Pinpoint the cell where the given text exists, returning its (x, y) midpoint coordinate. 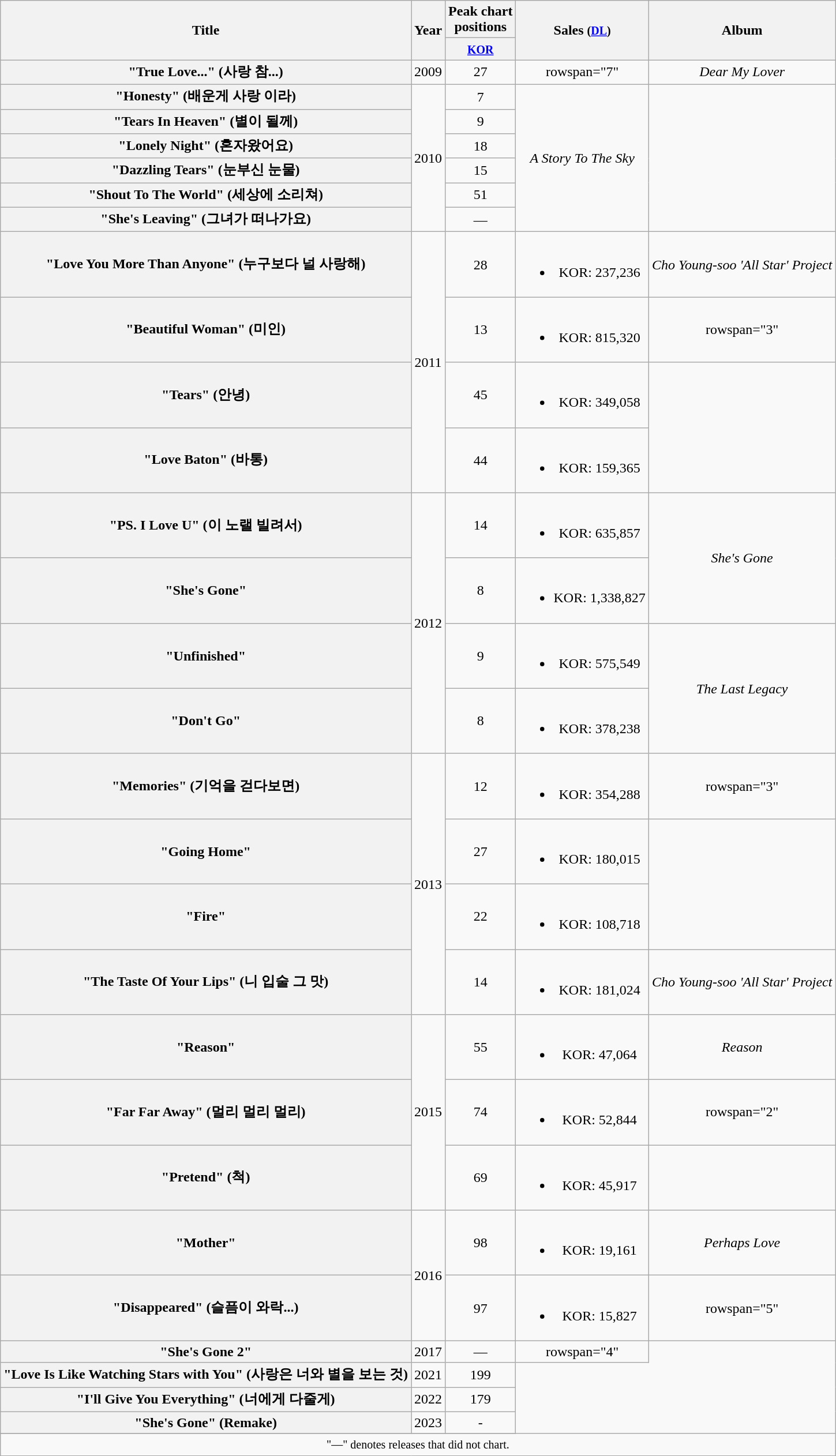
"Fire" (206, 916)
"Going Home" (206, 851)
KOR: 349,058 (582, 395)
45 (481, 395)
"I'll Give You Everything" (너에게 다줄게) (206, 1399)
rowspan="2" (742, 1112)
2009 (428, 73)
KOR: 180,015 (582, 851)
"Love Is Like Watching Stars with You" (사랑은 너와 별을 보는 것) (206, 1375)
2012 (428, 623)
15 (481, 171)
"She's Leaving" (그녀가 떠나가요) (206, 219)
KOR: 45,917 (582, 1178)
KOR: 47,064 (582, 1048)
179 (481, 1399)
2011 (428, 362)
"Reason" (206, 1048)
- (481, 1423)
KOR: 159,365 (582, 460)
rowspan="5" (742, 1308)
"True Love..." (사랑 참...) (206, 73)
Year (428, 30)
Title (206, 30)
KOR: 378,238 (582, 721)
2015 (428, 1112)
"She's Gone" (Remake) (206, 1423)
Sales (DL) (582, 30)
2022 (428, 1399)
Reason (742, 1048)
"Lonely Night" (혼자왔어요) (206, 147)
"Memories" (기억을 걷다보면) (206, 786)
"Tears In Heaven" (별이 될께) (206, 121)
KOR: 15,827 (582, 1308)
KOR: 237,236 (582, 264)
KOR: 575,549 (582, 655)
"Tears" (안녕) (206, 395)
18 (481, 147)
69 (481, 1178)
28 (481, 264)
"Unfinished" (206, 655)
2010 (428, 158)
2021 (428, 1375)
98 (481, 1243)
"—" denotes releases that did not chart. (418, 1444)
"Dazzling Tears" (눈부신 눈물) (206, 171)
Dear My Lover (742, 73)
KOR: 19,161 (582, 1243)
"Pretend" (척) (206, 1178)
Peak chart positions (481, 20)
KOR: 815,320 (582, 330)
"She's Gone 2" (206, 1352)
44 (481, 460)
The Last Legacy (742, 688)
"Love You More Than Anyone" (누구보다 널 사랑해) (206, 264)
KOR: 1,338,827 (582, 591)
2013 (428, 884)
2016 (428, 1275)
"The Taste Of Your Lips" (니 입술 그 맛) (206, 982)
199 (481, 1375)
74 (481, 1112)
rowspan="4" (582, 1352)
KOR (481, 49)
"Honesty" (배운게 사랑 이라) (206, 97)
"Don't Go" (206, 721)
KOR: 354,288 (582, 786)
2017 (428, 1352)
13 (481, 330)
"Far Far Away" (멀리 멀리 멀리) (206, 1112)
"Shout To The World" (세상에 소리쳐) (206, 195)
12 (481, 786)
rowspan="7" (582, 73)
"PS. I Love U" (이 노랠 빌려서) (206, 525)
KOR: 108,718 (582, 916)
97 (481, 1308)
KOR: 635,857 (582, 525)
"Love Baton" (바통) (206, 460)
Album (742, 30)
"Beautiful Woman" (미인) (206, 330)
2023 (428, 1423)
She's Gone (742, 558)
22 (481, 916)
Perhaps Love (742, 1243)
55 (481, 1048)
7 (481, 97)
KOR: 52,844 (582, 1112)
A Story To The Sky (582, 158)
51 (481, 195)
"She's Gone" (206, 591)
"Mother" (206, 1243)
KOR: 181,024 (582, 982)
"Disappeared" (슬픔이 와락...) (206, 1308)
